Identify which cell holds the provided text, then report its (X, Y) central coordinate. 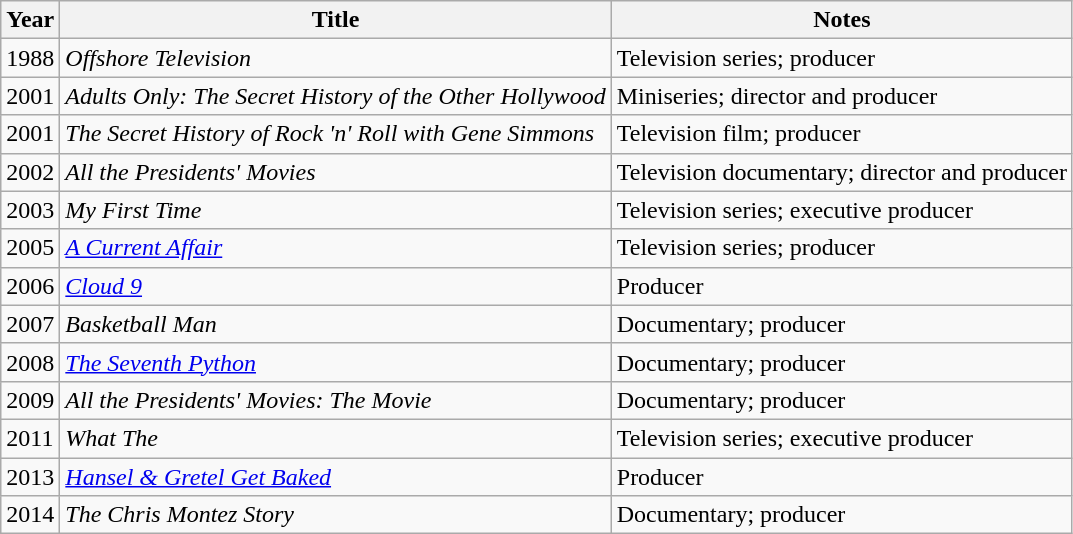
All the Presidents' Movies: The Movie (336, 400)
The Secret History of Rock 'n' Roll with Gene Simmons (336, 134)
2014 (30, 515)
Notes (842, 20)
2008 (30, 362)
2007 (30, 324)
2002 (30, 172)
All the Presidents' Movies (336, 172)
2009 (30, 400)
What The (336, 438)
Miniseries; director and producer (842, 96)
A Current Affair (336, 248)
2005 (30, 248)
Hansel & Gretel Get Baked (336, 477)
Title (336, 20)
Television film; producer (842, 134)
My First Time (336, 210)
The Seventh Python (336, 362)
Adults Only: The Secret History of the Other Hollywood (336, 96)
Offshore Television (336, 58)
Year (30, 20)
Cloud 9 (336, 286)
Television documentary; director and producer (842, 172)
2003 (30, 210)
Basketball Man (336, 324)
1988 (30, 58)
The Chris Montez Story (336, 515)
2006 (30, 286)
2011 (30, 438)
2013 (30, 477)
